Detect which cell encompasses the target text, then output its [X, Y] center coordinate. 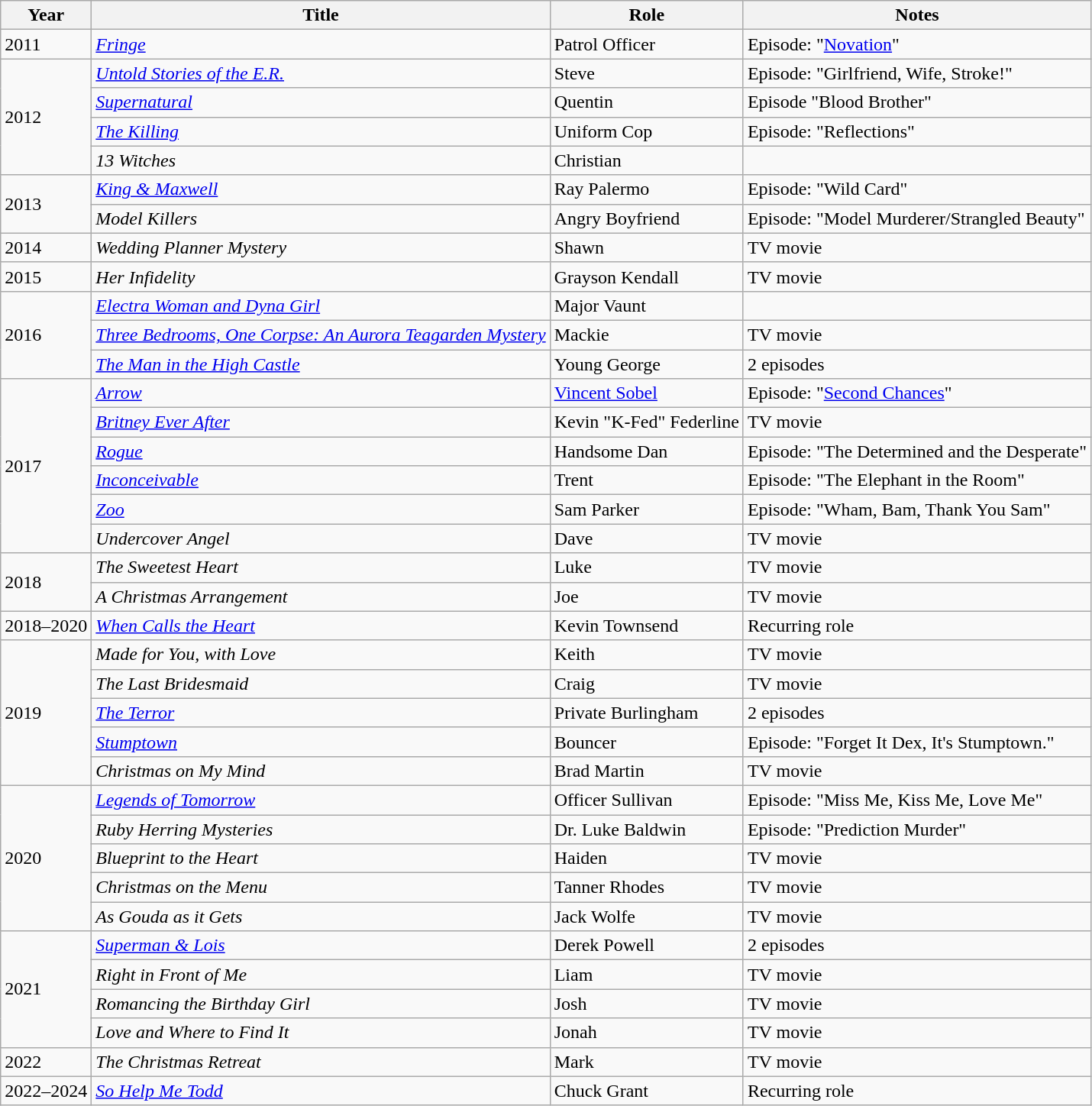
Ruby Herring Mysteries [321, 829]
Untold Stories of the E.R. [321, 73]
Role [646, 15]
2022–2024 [46, 1091]
Trent [646, 480]
Blueprint to the Heart [321, 859]
Her Infidelity [321, 276]
2021 [46, 989]
Three Bedrooms, One Corpse: An Aurora Teagarden Mystery [321, 335]
2019 [46, 713]
Uniform Cop [646, 131]
Angry Boyfriend [646, 218]
Episode: "Model Murderer/Strangled Beauty" [916, 218]
Handsome Dan [646, 451]
Haiden [646, 859]
Christmas on My Mind [321, 771]
Legends of Tomorrow [321, 800]
Episode: "Novation" [916, 44]
Undercover Angel [321, 538]
When Calls the Heart [321, 626]
Sam Parker [646, 509]
So Help Me Todd [321, 1091]
Christian [646, 160]
The Man in the High Castle [321, 364]
Christmas on the Menu [321, 888]
Ray Palermo [646, 189]
Major Vaunt [646, 306]
Dave [646, 538]
Title [321, 15]
Liam [646, 975]
Officer Sullivan [646, 800]
A Christmas Arrangement [321, 597]
Young George [646, 364]
The Killing [321, 131]
Electra Woman and Dyna Girl [321, 306]
2022 [46, 1062]
Episode: "Prediction Murder" [916, 829]
Private Burlingham [646, 713]
Model Killers [321, 218]
Britney Ever After [321, 422]
Mark [646, 1062]
Vincent Sobel [646, 393]
The Sweetest Heart [321, 568]
The Christmas Retreat [321, 1062]
Keith [646, 655]
Romancing the Birthday Girl [321, 1004]
Brad Martin [646, 771]
Grayson Kendall [646, 276]
Zoo [321, 509]
Jack Wolfe [646, 917]
Episode: "Reflections" [916, 131]
2020 [46, 858]
2012 [46, 117]
King & Maxwell [321, 189]
Episode: "Girlfriend, Wife, Stroke!" [916, 73]
Derek Powell [646, 946]
Kevin Townsend [646, 626]
2018 [46, 582]
Notes [916, 15]
Patrol Officer [646, 44]
The Last Bridesmaid [321, 684]
Luke [646, 568]
Fringe [321, 44]
Stumptown [321, 742]
Joe [646, 597]
Kevin "K-Fed" Federline [646, 422]
2014 [46, 247]
Wedding Planner Mystery [321, 247]
2011 [46, 44]
Episode: "Wild Card" [916, 189]
Episode "Blood Brother" [916, 102]
Right in Front of Me [321, 975]
Shawn [646, 247]
Episode: "The Determined and the Desperate" [916, 451]
Bouncer [646, 742]
Year [46, 15]
Made for You, with Love [321, 655]
Jonah [646, 1033]
Inconceivable [321, 480]
Dr. Luke Baldwin [646, 829]
Episode: "Wham, Bam, Thank You Sam" [916, 509]
Quentin [646, 102]
Love and Where to Find It [321, 1033]
Episode: "Forget It Dex, It's Stumptown." [916, 742]
Chuck Grant [646, 1091]
Josh [646, 1004]
Tanner Rhodes [646, 888]
Craig [646, 684]
2015 [46, 276]
Rogue [321, 451]
The Terror [321, 713]
2016 [46, 335]
13 Witches [321, 160]
Episode: "Second Chances" [916, 393]
Steve [646, 73]
2017 [46, 466]
2013 [46, 204]
Superman & Lois [321, 946]
Episode: "Miss Me, Kiss Me, Love Me" [916, 800]
Mackie [646, 335]
2018–2020 [46, 626]
Arrow [321, 393]
Supernatural [321, 102]
Episode: "The Elephant in the Room" [916, 480]
As Gouda as it Gets [321, 917]
